For the text-containing cell, return its midpoint in (x, y) coordinate format. 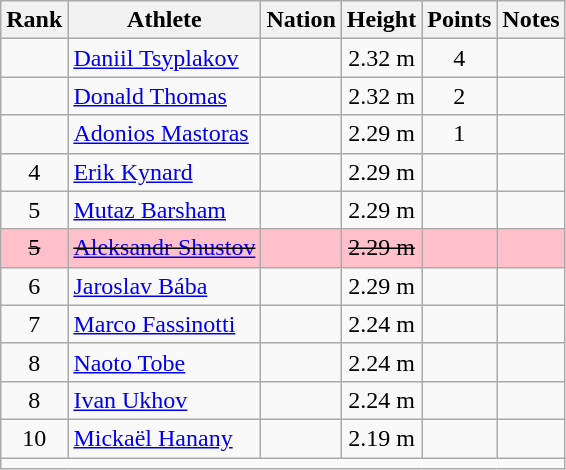
Athlete (164, 20)
Points (460, 20)
Naoto Tobe (164, 362)
6 (34, 286)
Aleksandr Shustov (164, 248)
Jaroslav Bába (164, 286)
Mutaz Barsham (164, 210)
Marco Fassinotti (164, 324)
Rank (34, 20)
Erik Kynard (164, 172)
2.19 m (381, 438)
Height (381, 20)
7 (34, 324)
1 (460, 134)
Daniil Tsyplakov (164, 58)
Ivan Ukhov (164, 400)
Mickaël Hanany (164, 438)
Donald Thomas (164, 96)
2 (460, 96)
10 (34, 438)
Nation (301, 20)
Notes (531, 20)
Adonios Mastoras (164, 134)
